Detect which cell encompasses the target text, then output its (x, y) center coordinate. 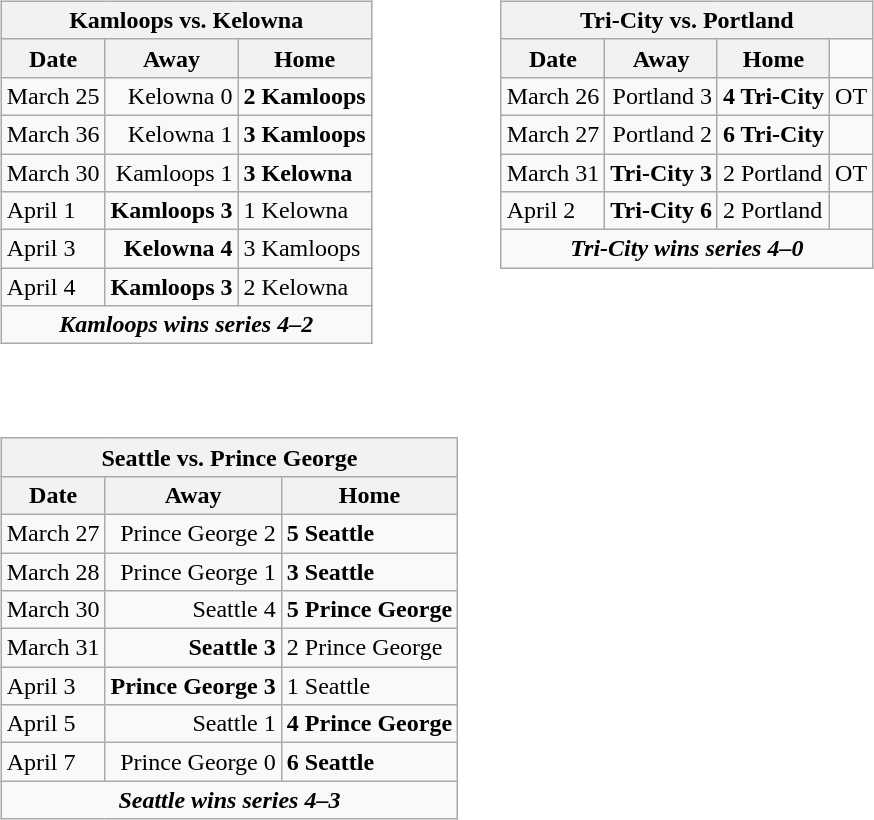
6 Tri-City (773, 134)
1 Kelowna (304, 211)
Prince George 2 (193, 533)
Portland 3 (662, 96)
2 Prince George (369, 648)
2 Kamloops (304, 96)
Seattle vs. Prince George (229, 457)
4 Tri-City (773, 96)
Portland 2 (662, 134)
Tri-City 3 (662, 173)
Tri-City vs. Portland (687, 20)
5 Seattle (369, 533)
Tri-City wins series 4–0 (687, 249)
April 4 (53, 287)
Kelowna 0 (172, 96)
March 25 (53, 96)
1 Seattle (369, 686)
Prince George 0 (193, 762)
March 26 (553, 96)
March 36 (53, 134)
April 1 (53, 211)
Kamloops 1 (172, 173)
Seattle 3 (193, 648)
April 7 (53, 762)
April 5 (53, 724)
Seattle 4 (193, 610)
4 Prince George (369, 724)
Tri-City 6 (662, 211)
Kelowna 1 (172, 134)
Kelowna 4 (172, 249)
Kamloops vs. Kelowna (186, 20)
April 2 (553, 211)
3 Seattle (369, 571)
Seattle 1 (193, 724)
Prince George 3 (193, 686)
Kamloops wins series 4–2 (186, 325)
5 Prince George (369, 610)
March 28 (53, 571)
3 Kelowna (304, 173)
2 Kelowna (304, 287)
Seattle wins series 4–3 (229, 800)
6 Seattle (369, 762)
Prince George 1 (193, 571)
